Scan for the cell matching the given text and deliver its (X, Y) coordinate at center. 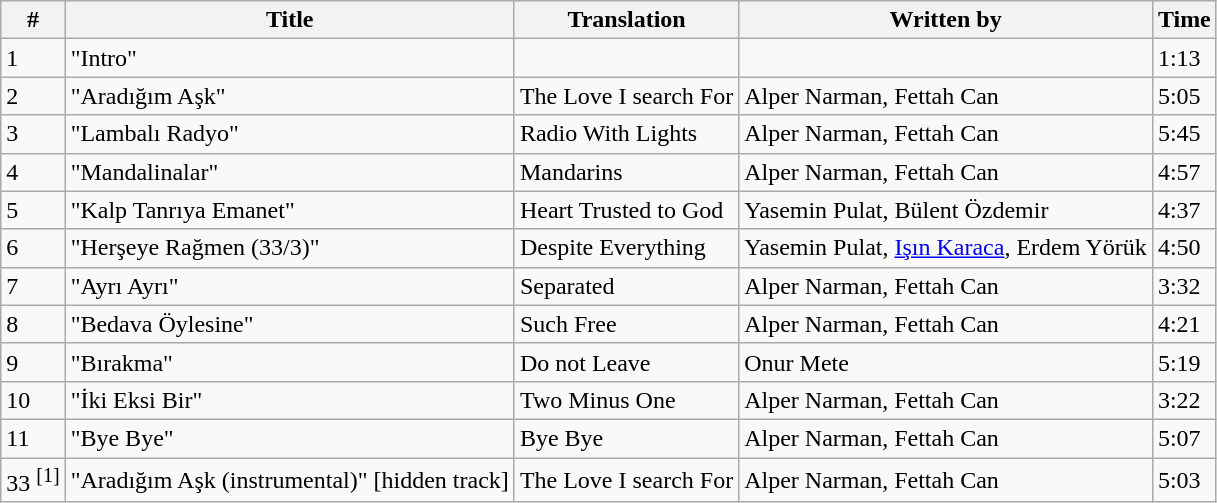
"Mandalinalar" (290, 172)
3:32 (1184, 286)
4 (33, 172)
"Kalp Tanrıya Emanet" (290, 210)
10 (33, 400)
"Lambalı Radyo" (290, 134)
5:05 (1184, 96)
Two Minus One (626, 400)
Separated (626, 286)
"Herşeye Rağmen (33/3)" (290, 248)
1 (33, 58)
Do not Leave (626, 362)
"Aradığım Aşk (instrumental)" [hidden track] (290, 480)
5:03 (1184, 480)
4:21 (1184, 324)
2 (33, 96)
"Ayrı Ayrı" (290, 286)
"İki Eksi Bir" (290, 400)
"Intro" (290, 58)
4:37 (1184, 210)
33 [1] (33, 480)
4:50 (1184, 248)
Despite Everything (626, 248)
"Bedava Öylesine" (290, 324)
8 (33, 324)
Mandarins (626, 172)
Time (1184, 20)
4:57 (1184, 172)
5 (33, 210)
5:07 (1184, 438)
3 (33, 134)
"Bırakma" (290, 362)
7 (33, 286)
5:19 (1184, 362)
11 (33, 438)
Yasemin Pulat, Bülent Özdemir (946, 210)
6 (33, 248)
# (33, 20)
Written by (946, 20)
5:45 (1184, 134)
Heart Trusted to God (626, 210)
"Bye Bye" (290, 438)
3:22 (1184, 400)
1:13 (1184, 58)
"Aradığım Aşk" (290, 96)
Bye Bye (626, 438)
Title (290, 20)
Translation (626, 20)
Such Free (626, 324)
Radio With Lights (626, 134)
Onur Mete (946, 362)
9 (33, 362)
Yasemin Pulat, Işın Karaca, Erdem Yörük (946, 248)
